Find where the given text appears and provide that cell's center as [X, Y] coordinate. 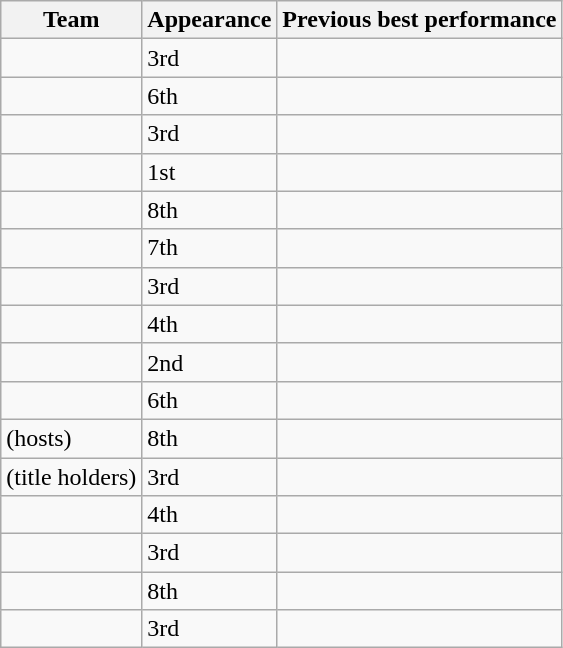
1st [210, 172]
7th [210, 248]
Appearance [210, 20]
Previous best performance [420, 20]
Team [72, 20]
(title holders) [72, 477]
(hosts) [72, 438]
2nd [210, 362]
